Output the [x, y] coordinate of the center of the cell containing the given text.  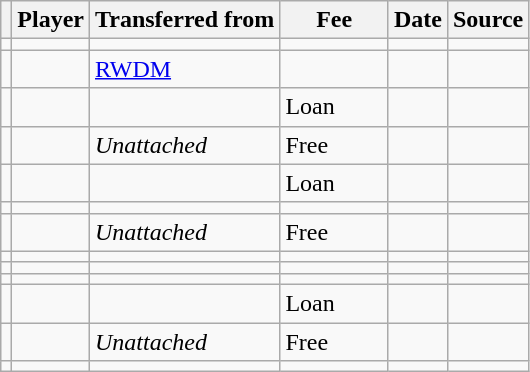
Source [488, 20]
Date [418, 20]
Transferred from [185, 20]
Fee [334, 20]
Player [51, 20]
RWDM [185, 69]
